Return [X, Y] of the center of cell containing provided text 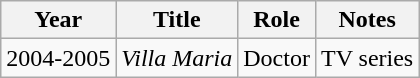
TV series [366, 58]
Title [177, 20]
Doctor [277, 58]
Role [277, 20]
2004-2005 [58, 58]
Villa Maria [177, 58]
Notes [366, 20]
Year [58, 20]
